Pinpoint the cell where the given text exists, returning its [X, Y] midpoint coordinate. 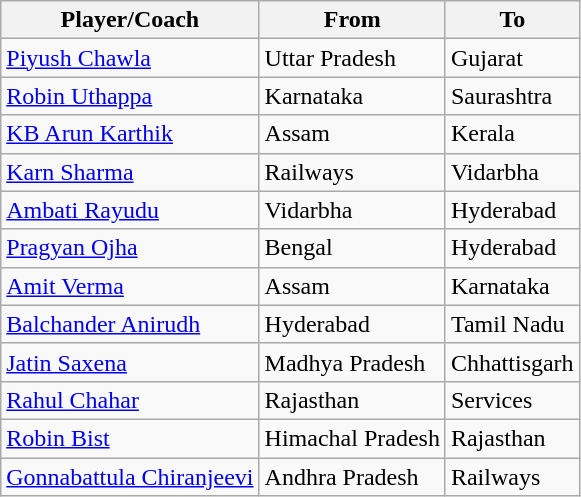
Robin Bist [130, 438]
Saurashtra [512, 96]
Ambati Rayudu [130, 210]
To [512, 20]
Chhattisgarh [512, 362]
Services [512, 400]
Karn Sharma [130, 172]
Tamil Nadu [512, 324]
Balchander Anirudh [130, 324]
Andhra Pradesh [352, 477]
Madhya Pradesh [352, 362]
Gonnabattula Chiranjeevi [130, 477]
Player/Coach [130, 20]
Himachal Pradesh [352, 438]
Bengal [352, 248]
Amit Verma [130, 286]
Uttar Pradesh [352, 58]
Rahul Chahar [130, 400]
Jatin Saxena [130, 362]
Pragyan Ojha [130, 248]
Kerala [512, 134]
Piyush Chawla [130, 58]
Gujarat [512, 58]
From [352, 20]
KB Arun Karthik [130, 134]
Robin Uthappa [130, 96]
